Pinpoint the cell where the given text exists, returning its [x, y] midpoint coordinate. 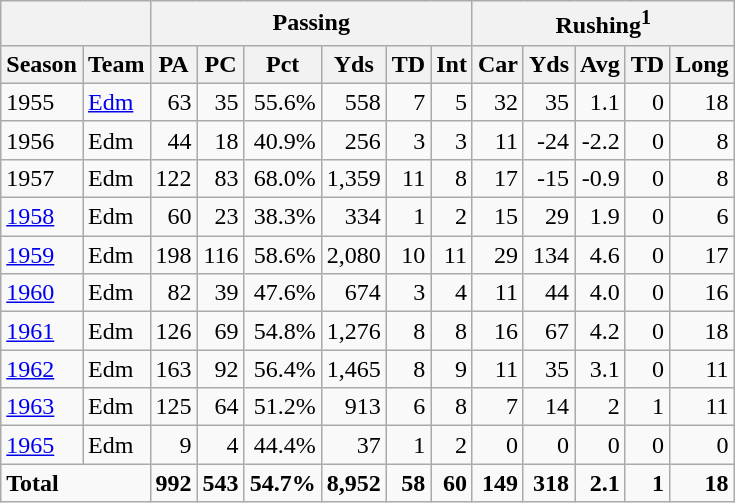
58 [408, 483]
83 [220, 178]
47.6% [282, 293]
1959 [42, 255]
1955 [42, 102]
Long [702, 64]
Rushing1 [603, 24]
64 [220, 407]
125 [174, 407]
2,080 [354, 255]
51.2% [282, 407]
198 [174, 255]
8,952 [354, 483]
PC [220, 64]
1,465 [354, 369]
Int [452, 64]
1956 [42, 140]
Passing [311, 24]
38.3% [282, 217]
37 [354, 445]
68.0% [282, 178]
PA [174, 64]
40.9% [282, 140]
Total [76, 483]
63 [174, 102]
913 [354, 407]
318 [548, 483]
92 [220, 369]
122 [174, 178]
67 [548, 331]
-0.9 [600, 178]
2.1 [600, 483]
1962 [42, 369]
4.0 [600, 293]
23 [220, 217]
543 [220, 483]
1961 [42, 331]
58.6% [282, 255]
1957 [42, 178]
5 [452, 102]
Pct [282, 64]
14 [548, 407]
4.2 [600, 331]
Season [42, 64]
1.9 [600, 217]
-24 [548, 140]
334 [354, 217]
32 [498, 102]
1,276 [354, 331]
558 [354, 102]
-2.2 [600, 140]
256 [354, 140]
39 [220, 293]
69 [220, 331]
55.6% [282, 102]
15 [498, 217]
674 [354, 293]
149 [498, 483]
116 [220, 255]
Car [498, 64]
82 [174, 293]
3.1 [600, 369]
992 [174, 483]
10 [408, 255]
1960 [42, 293]
56.4% [282, 369]
1958 [42, 217]
134 [548, 255]
-15 [548, 178]
54.8% [282, 331]
54.7% [282, 483]
1965 [42, 445]
44.4% [282, 445]
4.6 [600, 255]
Team [116, 64]
163 [174, 369]
1963 [42, 407]
1.1 [600, 102]
126 [174, 331]
Avg [600, 64]
1,359 [354, 178]
